Detect which cell encompasses the target text, then output its (x, y) center coordinate. 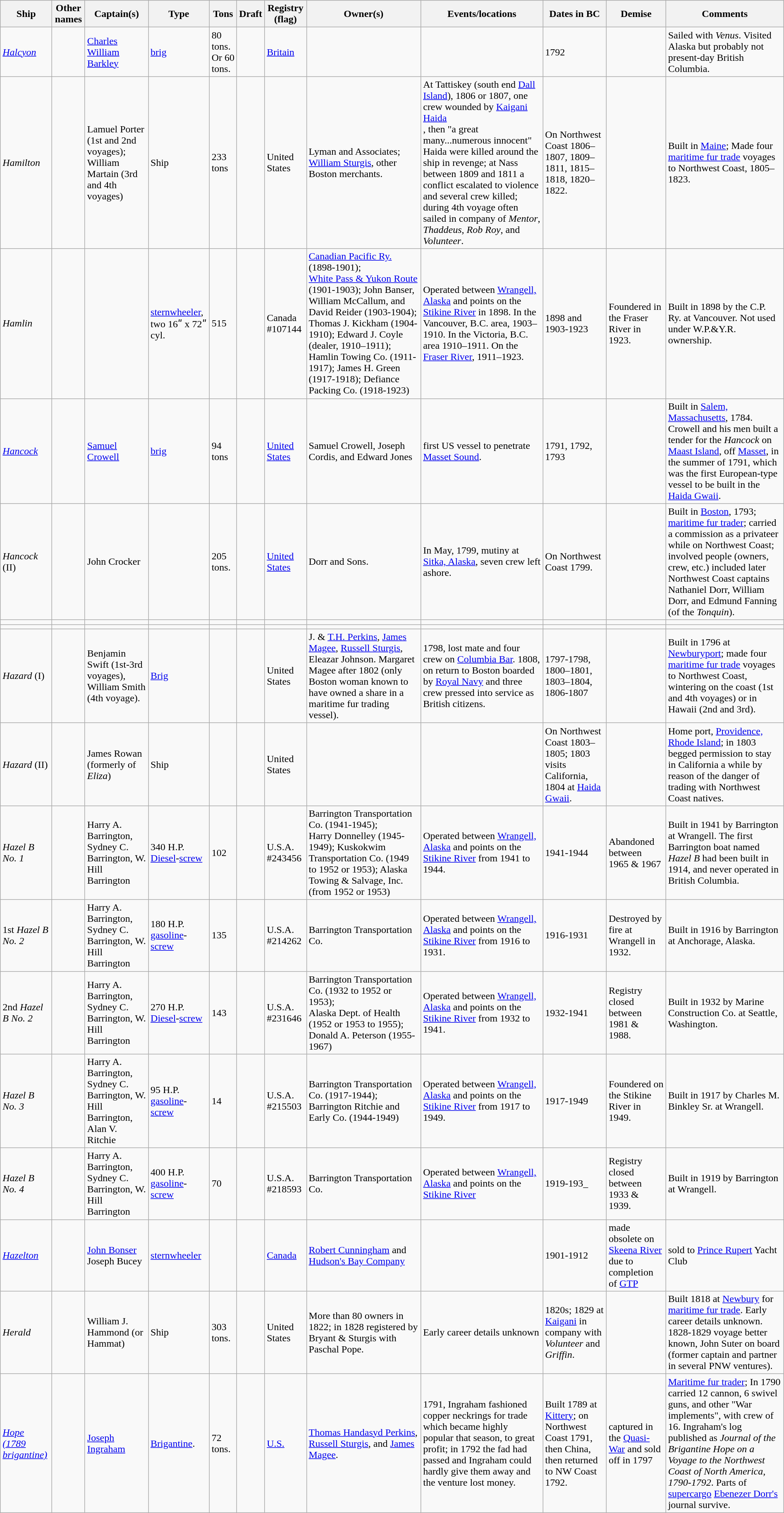
Operated between Wrangell, Alaska and points on the Stikine River from 1917 to 1949. (482, 1101)
Built in 1941 by Barrington at Wrangell. The first Barrington boat named Hazel B had been built in 1914, and never operated in British Columbia. (724, 852)
Lyman and Associates; William Sturgis, other Boston merchants. (364, 163)
1792 (575, 52)
2nd Hazel B No. 2 (26, 1013)
515 (223, 324)
U.S.A. #218593 (285, 1184)
Events/locations (482, 14)
Built 1789 at Kittery; on Northwest Coast 1791, then China, then returned to NW Coast 1792. (575, 1443)
135 (223, 935)
1898 and 1903-1923 (575, 324)
1932-1941 (575, 1013)
Hope (1789 brigantine) (26, 1443)
Hazel B No. 1 (26, 852)
U.S.A. #215503 (285, 1101)
Samuel Crowell, Joseph Cordis, and Edward Jones (364, 451)
Built in 1898 by the C.P. Ry. at Vancouver. Not used under W.P.&Y.R. ownership. (724, 324)
Halcyon (26, 52)
Registry closed between 1933 & 1939. (636, 1184)
Brig (179, 676)
Brigantine. (179, 1443)
sold to Prince Rupert Yacht Club (724, 1255)
William J. Hammond (or Hammat) (117, 1333)
Hamlin (26, 324)
400 H.P. gasoline-screw (179, 1184)
In May, 1799, mutiny at Sitka, Alaska, seven crew left ashore. (482, 562)
340 H.P. Diesel-screw (179, 852)
Canada #107144 (285, 324)
sternwheeler, two 16ʺ x 72ʺ cyl. (179, 324)
More than 80 owners in 1822; in 1828 registered by Bryant & Sturgis with Paschal Pope. (364, 1333)
U.S.A. #231646 (285, 1013)
Type (179, 14)
Built in 1917 by Charles M. Binkley Sr. at Wrangell. (724, 1101)
1917-1949 (575, 1101)
Hazard (I) (26, 676)
233 tons (223, 163)
Barrington Transportation Co. (1917-1944);Barrington Ritchie and Early Co. (1944-1949) (364, 1101)
Hazelton (26, 1255)
Hazel B No. 3 (26, 1101)
Benjamin Swift (1st-3rd voyages), William Smith (4th voyage). (117, 676)
Charles William Barkley (117, 52)
Canada (285, 1255)
94 tons (223, 451)
Comments (724, 14)
Hazel B No. 4 (26, 1184)
70 (223, 1184)
first US vessel to penetrate Masset Sound. (482, 451)
Operated between Wrangell, Alaska and points on the Stikine River from 1932 to 1941. (482, 1013)
Tons (223, 14)
John Crocker (117, 562)
Operated between Wrangell, Alaska and points on the Stikine River from 1916 to 1931. (482, 935)
sternwheeler (179, 1255)
Abandoned between 1965 & 1967 (636, 852)
U.S.A. #243456 (285, 852)
U.S.A. #214262 (285, 935)
Samuel Crowell (117, 451)
John Bonser Joseph Bucey (117, 1255)
made obsolete on Skeena River due to completion of GTP (636, 1255)
Joseph Ingraham (117, 1443)
Dates in BC (575, 14)
Harry A. Barrington, Sydney C. Barrington, W. Hill Barrington, Alan V. Ritchie (117, 1101)
Herald (26, 1333)
Captain(s) (117, 14)
1919-193_ (575, 1184)
1916-1931 (575, 935)
1791, 1792, 1793 (575, 451)
80 tons. Or 60 tons. (223, 52)
Barrington Transportation Co. (1932 to 1952 or 1953);Alaska Dept. of Health (1952 or 1953 to 1955); Donald A. Peterson (1955-1967) (364, 1013)
captured in the Quasi-War and sold off in 1797 (636, 1443)
Destroyed by fire at Wrangell in 1932. (636, 935)
On Northwest Coast 1803–1805; 1803 visits California, 1804 at Haida Gwaii. (575, 764)
Hamilton (26, 163)
Built in 1932 by Marine Construction Co. at Seattle, Washington. (724, 1013)
Built in Maine; Made four maritime fur trade voyages to Northwest Coast, 1805–1823. (724, 163)
Robert Cunningham and Hudson's Bay Company (364, 1255)
1820s; 1829 at Kaigani in company with Volunteer and Griffin. (575, 1333)
Lamuel Porter (1st and 2nd voyages); William Martain (3rd and 4th voyages) (117, 163)
Owner(s) (364, 14)
Operated between Wrangell, Alaska and points on the Stikine River (482, 1184)
Registry closed between 1981 & 1988. (636, 1013)
95 H.P. gasoline-screw (179, 1101)
1797-1798, 1800–1801, 1803–1804, 1806-1807 (575, 676)
205 tons. (223, 562)
1st Hazel B No. 2 (26, 935)
Built in 1916 by Barrington at Anchorage, Alaska. (724, 935)
Built in 1919 by Barrington at Wrangell. (724, 1184)
180 H.P. gasoline-screw (179, 935)
Britain (285, 52)
303 tons. (223, 1333)
Dorr and Sons. (364, 562)
Foundered in the Fraser River in 1923. (636, 324)
Hancock (II) (26, 562)
1901-1912 (575, 1255)
On Northwest Coast 1799. (575, 562)
102 (223, 852)
270 H.P. Diesel-screw (179, 1013)
Early career details unknown (482, 1333)
72 tons. (223, 1443)
Registry (flag) (285, 14)
U.S. (285, 1443)
Demise (636, 14)
Hazard (II) (26, 764)
Sailed with Venus. Visited Alaska but probably not present-day British Columbia. (724, 52)
14 (223, 1101)
Thomas Handasyd Perkins, Russell Sturgis, and James Magee. (364, 1443)
Hancock (26, 451)
Foundered on the Stikine River in 1949. (636, 1101)
Other names (69, 14)
James Rowan (formerly of Eliza) (117, 764)
143 (223, 1013)
Draft (251, 14)
Operated between Wrangell, Alaska and points on the Stikine River from 1941 to 1944. (482, 852)
On Northwest Coast 1806–1807, 1809–1811, 1815–1818, 1820–1822. (575, 163)
1941-1944 (575, 852)
